Search for the cell housing the specified text and yield its [X, Y] center coordinate. 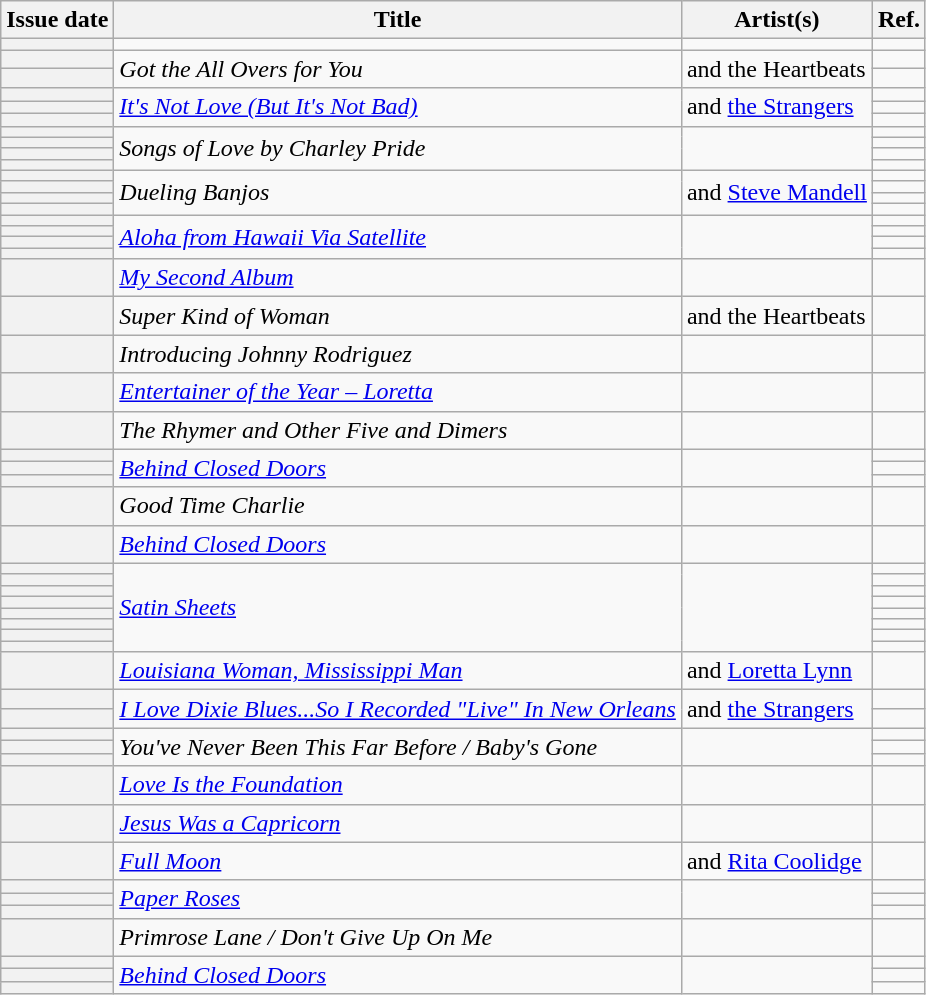
Jesus Was a Capricorn [398, 823]
Louisiana Woman, Mississippi Man [398, 671]
Primrose Lane / Don't Give Up On Me [398, 937]
The Rhymer and Other Five and Dimers [398, 430]
and Steve Mandell [776, 192]
I Love Dixie Blues...So I Recorded "Live" In New Orleans [398, 709]
Introducing Johnny Rodriguez [398, 354]
Title [398, 20]
Ref. [898, 20]
Artist(s) [776, 20]
It's Not Love (But It's Not Bad) [398, 107]
Songs of Love by Charley Pride [398, 148]
and Loretta Lynn [776, 671]
and Rita Coolidge [776, 861]
Love Is the Foundation [398, 785]
Entertainer of the Year – Loretta [398, 392]
Satin Sheets [398, 607]
Got the All Overs for You [398, 69]
Full Moon [398, 861]
My Second Album [398, 278]
You've Never Been This Far Before / Baby's Gone [398, 747]
Super Kind of Woman [398, 316]
Good Time Charlie [398, 506]
Paper Roses [398, 899]
Aloha from Hawaii Via Satellite [398, 236]
Dueling Banjos [398, 192]
Issue date [58, 20]
